Output the (x, y) coordinate of the center of the cell containing the given text.  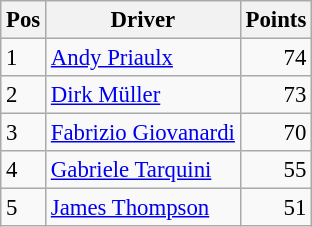
Driver (144, 20)
5 (24, 208)
74 (276, 58)
Andy Priaulx (144, 58)
4 (24, 170)
73 (276, 95)
Gabriele Tarquini (144, 170)
Fabrizio Giovanardi (144, 133)
3 (24, 133)
70 (276, 133)
55 (276, 170)
51 (276, 208)
Pos (24, 20)
1 (24, 58)
Dirk Müller (144, 95)
2 (24, 95)
Points (276, 20)
James Thompson (144, 208)
